Provide the [x, y] coordinate of the cell's center where the given text is located.  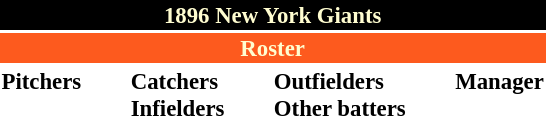
Roster [272, 48]
1896 New York Giants [272, 15]
